From the cell containing the given text, extract its center point as (x, y) coordinate. 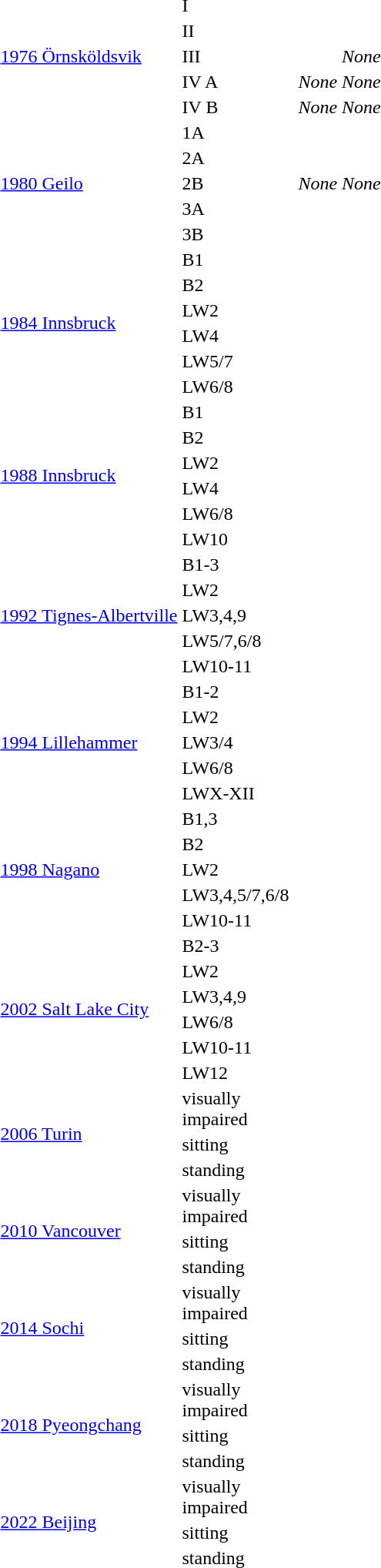
2A (236, 158)
B1-2 (236, 692)
B1,3 (236, 819)
LW3,4,5/7,6/8 (236, 895)
II (236, 31)
IV B (236, 107)
2B (236, 183)
LW10 (236, 539)
LW12 (236, 1073)
1A (236, 132)
3A (236, 209)
LW5/7 (236, 361)
IV A (236, 82)
LW5/7,6/8 (236, 641)
3B (236, 234)
B1-3 (236, 565)
III (236, 56)
B2-3 (236, 946)
LW3/4 (236, 742)
LWX-XII (236, 793)
